Capture the cell that displays the provided text and extract its [x, y] central coordinate. 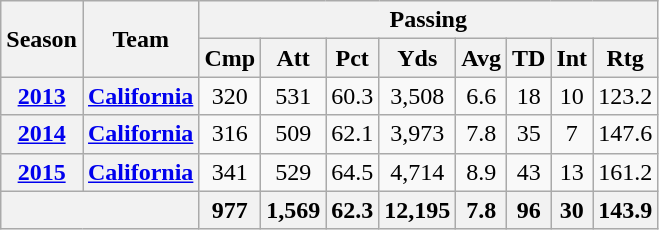
143.9 [626, 210]
8.9 [482, 172]
4,714 [418, 172]
2014 [42, 134]
161.2 [626, 172]
Yds [418, 58]
3,508 [418, 96]
Att [294, 58]
529 [294, 172]
13 [572, 172]
64.5 [352, 172]
531 [294, 96]
30 [572, 210]
TD [528, 58]
Pct [352, 58]
12,195 [418, 210]
Passing [428, 20]
60.3 [352, 96]
96 [528, 210]
316 [230, 134]
Rtg [626, 58]
3,973 [418, 134]
123.2 [626, 96]
18 [528, 96]
62.1 [352, 134]
977 [230, 210]
509 [294, 134]
6.6 [482, 96]
62.3 [352, 210]
2013 [42, 96]
2015 [42, 172]
Avg [482, 58]
Int [572, 58]
Team [140, 39]
35 [528, 134]
Cmp [230, 58]
341 [230, 172]
147.6 [626, 134]
1,569 [294, 210]
10 [572, 96]
320 [230, 96]
Season [42, 39]
7 [572, 134]
43 [528, 172]
